Output the (X, Y) coordinate of the center of the cell containing the given text.  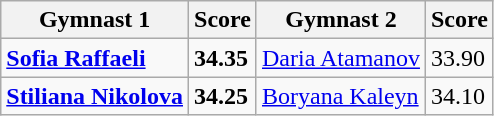
Daria Atamanov (340, 58)
Sofia Raffaeli (95, 58)
34.10 (459, 96)
Gymnast 2 (340, 20)
34.35 (223, 58)
Stiliana Nikolova (95, 96)
Gymnast 1 (95, 20)
Boryana Kaleyn (340, 96)
33.90 (459, 58)
34.25 (223, 96)
